Find where the given text appears and provide that cell's center as [X, Y] coordinate. 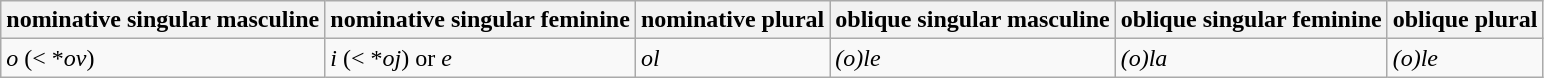
oblique plural [1465, 20]
oblique singular masculine [972, 20]
nominative plural [732, 20]
ol [732, 58]
oblique singular feminine [1251, 20]
nominative singular masculine [163, 20]
i (< *oj) or e [480, 58]
(o)la [1251, 58]
nominative singular feminine [480, 20]
o (< *ov) [163, 58]
